Pinpoint the cell where the given text exists, returning its (X, Y) midpoint coordinate. 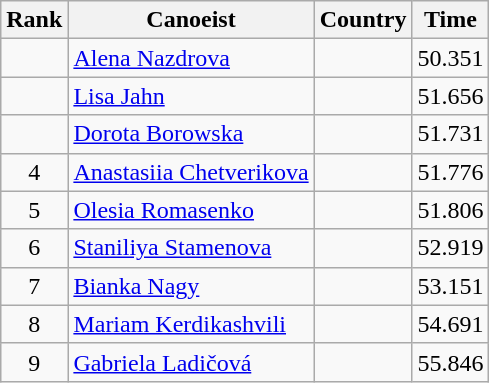
Bianka Nagy (191, 286)
52.919 (450, 248)
4 (34, 172)
55.846 (450, 362)
Rank (34, 20)
50.351 (450, 58)
Country (363, 20)
8 (34, 324)
6 (34, 248)
Alena Nazdrova (191, 58)
51.806 (450, 210)
54.691 (450, 324)
Mariam Kerdikashvili (191, 324)
Olesia Romasenko (191, 210)
Time (450, 20)
51.656 (450, 96)
53.151 (450, 286)
9 (34, 362)
51.731 (450, 134)
Gabriela Ladičová (191, 362)
5 (34, 210)
Lisa Jahn (191, 96)
Staniliya Stamenova (191, 248)
7 (34, 286)
Dorota Borowska (191, 134)
51.776 (450, 172)
Anastasiia Chetverikova (191, 172)
Canoeist (191, 20)
